Extract the (X, Y) coordinate from the center of the cell holding the provided text.  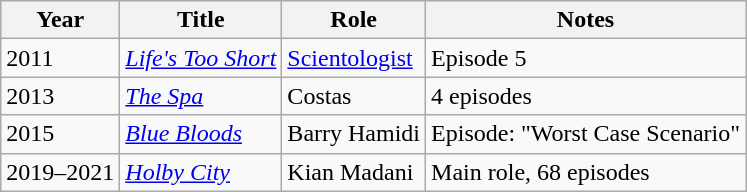
Main role, 68 episodes (586, 172)
Notes (586, 20)
Life's Too Short (201, 58)
4 episodes (586, 96)
Episode 5 (586, 58)
Role (354, 20)
2013 (60, 96)
Scientologist (354, 58)
Kian Madani (354, 172)
Year (60, 20)
Costas (354, 96)
Barry Hamidi (354, 134)
Episode: "Worst Case Scenario" (586, 134)
Title (201, 20)
2019–2021 (60, 172)
Holby City (201, 172)
2015 (60, 134)
The Spa (201, 96)
2011 (60, 58)
Blue Bloods (201, 134)
